Output the (x, y) coordinate of the center of the cell containing the given text.  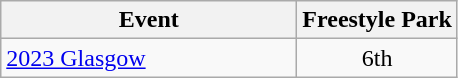
Event (149, 20)
Freestyle Park (378, 20)
6th (378, 58)
2023 Glasgow (149, 58)
